Pinpoint the cell where the given text exists, returning its (x, y) midpoint coordinate. 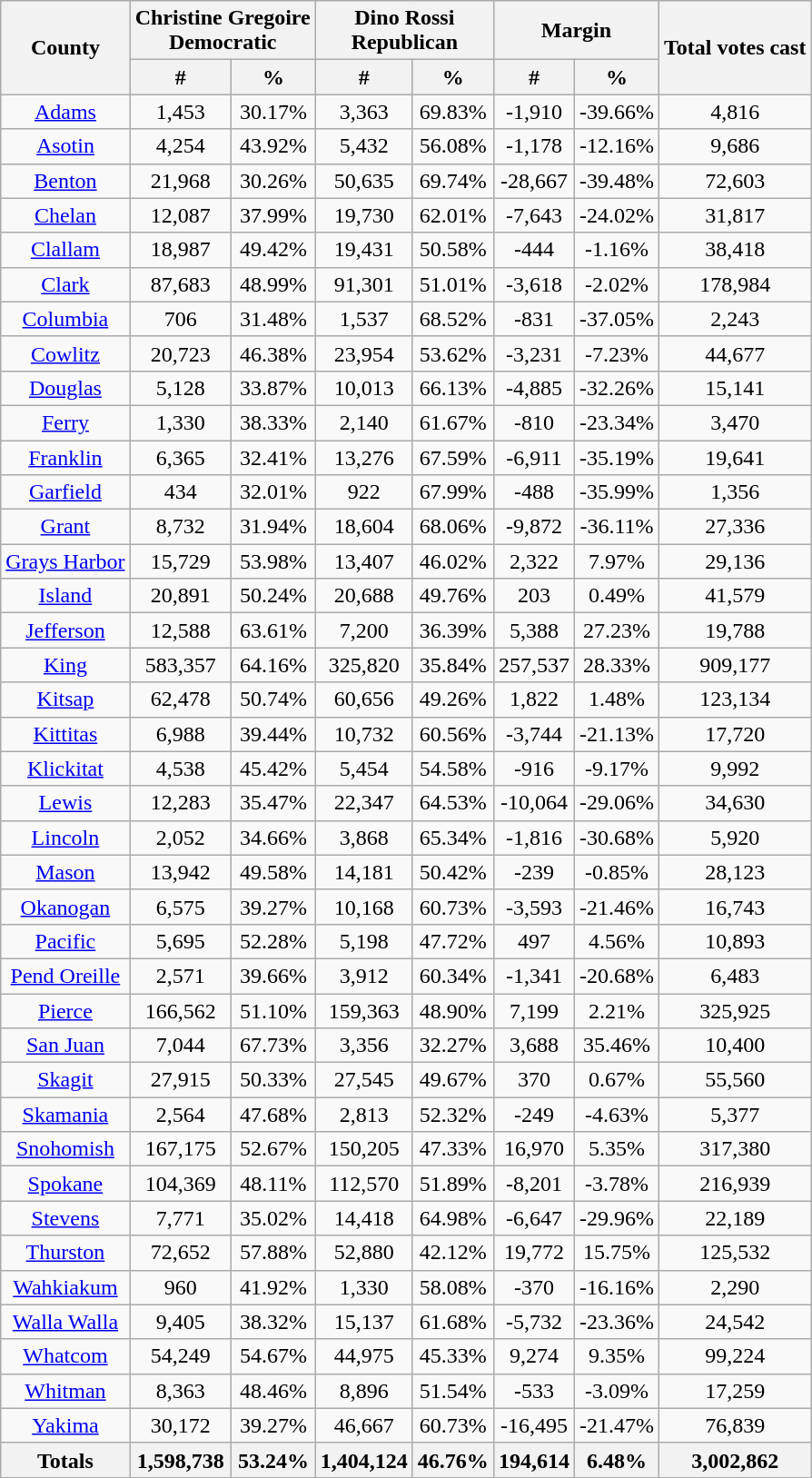
922 (363, 492)
76,839 (735, 1425)
5,388 (534, 630)
194,614 (534, 1460)
46,667 (363, 1425)
9,274 (534, 1356)
10,013 (363, 388)
-1,816 (534, 838)
-3,593 (534, 907)
-30.68% (616, 838)
15,729 (180, 561)
706 (180, 319)
Skagit (65, 1080)
3,470 (735, 422)
-810 (534, 422)
-24.02% (616, 215)
583,357 (180, 665)
53.24% (274, 1460)
21,968 (180, 181)
2,052 (180, 838)
-7.23% (616, 353)
Snohomish (65, 1149)
31.48% (274, 319)
Clark (65, 284)
3,002,862 (735, 1460)
7,199 (534, 1011)
5,432 (363, 146)
30,172 (180, 1425)
Total votes cast (735, 47)
-21.46% (616, 907)
Benton (65, 181)
48.99% (274, 284)
46.76% (452, 1460)
64.16% (274, 665)
-4.63% (616, 1115)
50.24% (274, 596)
57.88% (274, 1253)
61.68% (452, 1322)
2,140 (363, 422)
64.98% (452, 1218)
125,532 (735, 1253)
123,134 (735, 699)
Cowlitz (65, 353)
12,087 (180, 215)
King (65, 665)
54,249 (180, 1356)
325,820 (363, 665)
19,788 (735, 630)
2,243 (735, 319)
112,570 (363, 1184)
69.74% (452, 181)
46.02% (452, 561)
49.26% (452, 699)
23,954 (363, 353)
909,177 (735, 665)
5,454 (363, 769)
Klickitat (65, 769)
-23.34% (616, 422)
-3,744 (534, 734)
3,356 (363, 1046)
7,771 (180, 1218)
1,356 (735, 492)
4,254 (180, 146)
60,656 (363, 699)
62,478 (180, 699)
3,912 (363, 976)
27,336 (735, 527)
Totals (65, 1460)
19,431 (363, 250)
62.01% (452, 215)
45.42% (274, 769)
5,128 (180, 388)
Clallam (65, 250)
434 (180, 492)
55,560 (735, 1080)
51.89% (452, 1184)
30.26% (274, 181)
13,407 (363, 561)
203 (534, 596)
257,537 (534, 665)
24,542 (735, 1322)
99,224 (735, 1356)
47.68% (274, 1115)
50.58% (452, 250)
52.28% (274, 941)
72,652 (180, 1253)
20,891 (180, 596)
5.35% (616, 1149)
317,380 (735, 1149)
41.92% (274, 1287)
-370 (534, 1287)
35.02% (274, 1218)
17,259 (735, 1391)
216,939 (735, 1184)
50.74% (274, 699)
Pacific (65, 941)
44,975 (363, 1356)
27,545 (363, 1080)
County (65, 47)
-916 (534, 769)
Kittitas (65, 734)
-35.19% (616, 457)
2,322 (534, 561)
29,136 (735, 561)
61.67% (452, 422)
104,369 (180, 1184)
9,686 (735, 146)
48.90% (452, 1011)
63.61% (274, 630)
150,205 (363, 1149)
1.48% (616, 699)
34.66% (274, 838)
178,984 (735, 284)
Dino RossiRepublican (404, 31)
15.75% (616, 1253)
9,992 (735, 769)
50,635 (363, 181)
4,816 (735, 112)
53.98% (274, 561)
51.54% (452, 1391)
-32.26% (616, 388)
3,868 (363, 838)
Grant (65, 527)
-6,647 (534, 1218)
-23.36% (616, 1322)
Okanogan (65, 907)
6,575 (180, 907)
-239 (534, 872)
47.72% (452, 941)
Adams (65, 112)
44,677 (735, 353)
Chelan (65, 215)
56.08% (452, 146)
497 (534, 941)
-28,667 (534, 181)
-10,064 (534, 803)
960 (180, 1287)
8,732 (180, 527)
Jefferson (65, 630)
5,920 (735, 838)
69.83% (452, 112)
34,630 (735, 803)
51.01% (452, 284)
Asotin (65, 146)
-1,910 (534, 112)
2.21% (616, 1011)
370 (534, 1080)
159,363 (363, 1011)
20,723 (180, 353)
12,588 (180, 630)
-36.11% (616, 527)
60.34% (452, 976)
8,896 (363, 1391)
14,181 (363, 872)
16,970 (534, 1149)
8,363 (180, 1391)
Columbia (65, 319)
38.32% (274, 1322)
52.32% (452, 1115)
2,290 (735, 1287)
42.12% (452, 1253)
-39.66% (616, 112)
35.46% (616, 1046)
48.11% (274, 1184)
Kitsap (65, 699)
Douglas (65, 388)
60.56% (452, 734)
-3.78% (616, 1184)
Thurston (65, 1253)
49.42% (274, 250)
9,405 (180, 1322)
50.42% (452, 872)
66.13% (452, 388)
Pierce (65, 1011)
-444 (534, 250)
58.08% (452, 1287)
Whitman (65, 1391)
-533 (534, 1391)
7,044 (180, 1046)
6,483 (735, 976)
64.53% (452, 803)
18,604 (363, 527)
28.33% (616, 665)
19,641 (735, 457)
54.58% (452, 769)
-21.47% (616, 1425)
54.67% (274, 1356)
19,730 (363, 215)
52.67% (274, 1149)
4.56% (616, 941)
-16.16% (616, 1287)
68.52% (452, 319)
12,283 (180, 803)
32.27% (452, 1046)
-39.48% (616, 181)
Garfield (65, 492)
18,987 (180, 250)
32.41% (274, 457)
-1.16% (616, 250)
-0.85% (616, 872)
Mason (65, 872)
San Juan (65, 1046)
31.94% (274, 527)
Island (65, 596)
27.23% (616, 630)
91,301 (363, 284)
14,418 (363, 1218)
-20.68% (616, 976)
-8,201 (534, 1184)
-3.09% (616, 1391)
1,598,738 (180, 1460)
45.33% (452, 1356)
6,365 (180, 457)
35.84% (452, 665)
41,579 (735, 596)
16,743 (735, 907)
10,400 (735, 1046)
53.62% (452, 353)
-2.02% (616, 284)
39.66% (274, 976)
Whatcom (65, 1356)
-35.99% (616, 492)
1,453 (180, 112)
22,347 (363, 803)
325,925 (735, 1011)
49.58% (274, 872)
0.49% (616, 596)
-3,618 (534, 284)
2,571 (180, 976)
-249 (534, 1115)
30.17% (274, 112)
15,141 (735, 388)
Yakima (65, 1425)
5,695 (180, 941)
6.48% (616, 1460)
5,377 (735, 1115)
Walla Walla (65, 1322)
51.10% (274, 1011)
67.73% (274, 1046)
32.01% (274, 492)
-6,911 (534, 457)
10,732 (363, 734)
67.59% (452, 457)
68.06% (452, 527)
2,813 (363, 1115)
Lincoln (65, 838)
-29.06% (616, 803)
13,276 (363, 457)
36.39% (452, 630)
3,363 (363, 112)
166,562 (180, 1011)
22,189 (735, 1218)
52,880 (363, 1253)
38.33% (274, 422)
27,915 (180, 1080)
7.97% (616, 561)
28,123 (735, 872)
46.38% (274, 353)
Skamania (65, 1115)
-1,178 (534, 146)
Stevens (65, 1218)
-9,872 (534, 527)
-9.17% (616, 769)
67.99% (452, 492)
-831 (534, 319)
15,137 (363, 1322)
47.33% (452, 1149)
-3,231 (534, 353)
Christine GregoireDemocratic (223, 31)
1,822 (534, 699)
167,175 (180, 1149)
37.99% (274, 215)
9.35% (616, 1356)
65.34% (452, 838)
19,772 (534, 1253)
-4,885 (534, 388)
50.33% (274, 1080)
Wahkiakum (65, 1287)
1,537 (363, 319)
-29.96% (616, 1218)
3,688 (534, 1046)
-488 (534, 492)
38,418 (735, 250)
10,893 (735, 941)
49.67% (452, 1080)
43.92% (274, 146)
33.87% (274, 388)
2,564 (180, 1115)
-12.16% (616, 146)
31,817 (735, 215)
Pend Oreille (65, 976)
13,942 (180, 872)
-1,341 (534, 976)
7,200 (363, 630)
-21.13% (616, 734)
-16,495 (534, 1425)
4,538 (180, 769)
35.47% (274, 803)
Margin (576, 31)
Lewis (65, 803)
Spokane (65, 1184)
10,168 (363, 907)
39.44% (274, 734)
48.46% (274, 1391)
1,404,124 (363, 1460)
49.76% (452, 596)
-5,732 (534, 1322)
20,688 (363, 596)
0.67% (616, 1080)
Franklin (65, 457)
5,198 (363, 941)
Ferry (65, 422)
17,720 (735, 734)
Grays Harbor (65, 561)
72,603 (735, 181)
-37.05% (616, 319)
-7,643 (534, 215)
6,988 (180, 734)
87,683 (180, 284)
